Extract the [x, y] coordinate from the center of the cell holding the provided text.  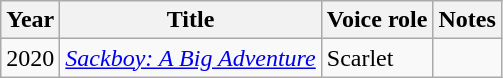
Notes [467, 20]
Voice role [377, 20]
Scarlet [377, 58]
2020 [30, 58]
Year [30, 20]
Sackboy: A Big Adventure [190, 58]
Title [190, 20]
